For the text-containing cell, return its midpoint in [x, y] coordinate format. 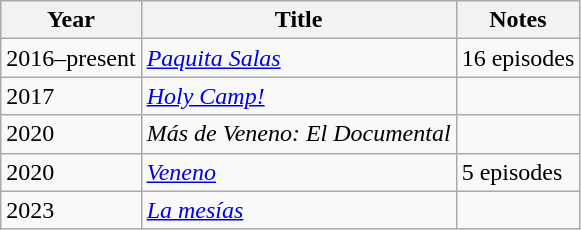
2023 [71, 210]
2017 [71, 96]
5 episodes [518, 172]
Year [71, 20]
Title [298, 20]
2016–present [71, 58]
La mesías [298, 210]
16 episodes [518, 58]
Holy Camp! [298, 96]
Veneno [298, 172]
Más de Veneno: El Documental [298, 134]
Paquita Salas [298, 58]
Notes [518, 20]
